Provide the [X, Y] coordinate of the cell's center where the given text is located.  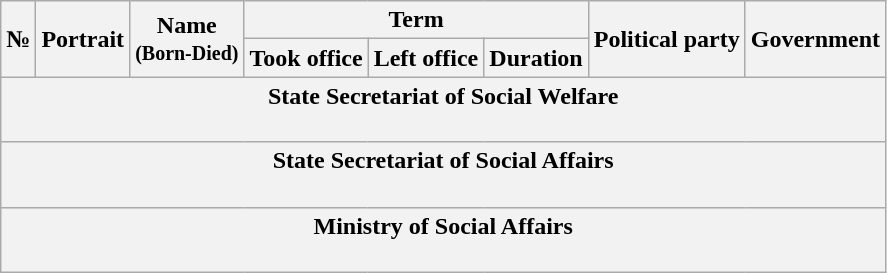
State Secretariat of Social Affairs [444, 174]
Took office [306, 58]
Term [416, 20]
Portrait [83, 39]
Name(Born-Died) [187, 39]
Ministry of Social Affairs [444, 240]
Political party [666, 39]
№ [18, 39]
Duration [536, 58]
Left office [426, 58]
Government [815, 39]
State Secretariat of Social Welfare [444, 110]
